Pinpoint the cell where the given text exists, returning its (x, y) midpoint coordinate. 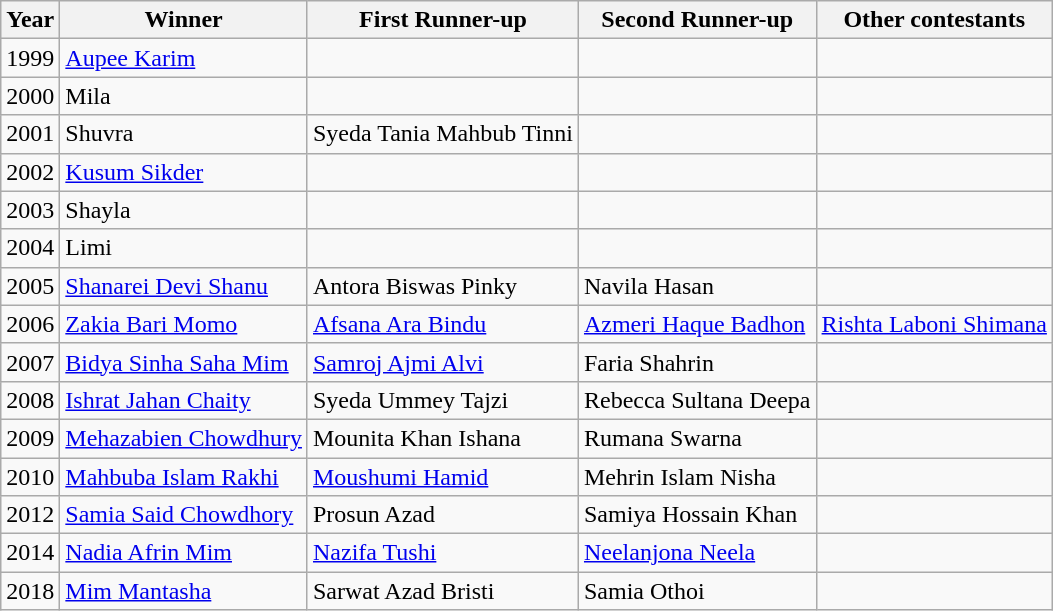
Year (30, 20)
2001 (30, 134)
2006 (30, 324)
2000 (30, 96)
2008 (30, 400)
Aupee Karim (184, 58)
Samroj Ajmi Alvi (442, 362)
Rishta Laboni Shimana (934, 324)
Shayla (184, 210)
Winner (184, 20)
2002 (30, 172)
2014 (30, 553)
2003 (30, 210)
Kusum Sikder (184, 172)
Shanarei Devi Shanu (184, 286)
2009 (30, 438)
2010 (30, 477)
Mounita Khan Ishana (442, 438)
Nadia Afrin Mim (184, 553)
Second Runner-up (697, 20)
Samiya Hossain Khan (697, 515)
2004 (30, 248)
First Runner-up (442, 20)
Other contestants (934, 20)
Shuvra (184, 134)
Mehazabien Chowdhury (184, 438)
Samia Said Chowdhory (184, 515)
2005 (30, 286)
Bidya Sinha Saha Mim (184, 362)
Neelanjona Neela (697, 553)
Rumana Swarna (697, 438)
Limi (184, 248)
Antora Biswas Pinky (442, 286)
2012 (30, 515)
Mehrin Islam Nisha (697, 477)
Sarwat Azad Bristi (442, 591)
2018 (30, 591)
2007 (30, 362)
Zakia Bari Momo (184, 324)
Syeda Ummey Tajzi (442, 400)
Mila (184, 96)
Syeda Tania Mahbub Tinni (442, 134)
1999 (30, 58)
Prosun Azad (442, 515)
Navila Hasan (697, 286)
Nazifa Tushi (442, 553)
Ishrat Jahan Chaity (184, 400)
Afsana Ara Bindu (442, 324)
Rebecca Sultana Deepa (697, 400)
Moushumi Hamid (442, 477)
Mim Mantasha (184, 591)
Mahbuba Islam Rakhi (184, 477)
Samia Othoi (697, 591)
Azmeri Haque Badhon (697, 324)
Faria Shahrin (697, 362)
